Locate the cell with the specified text and output its [x, y] center coordinate. 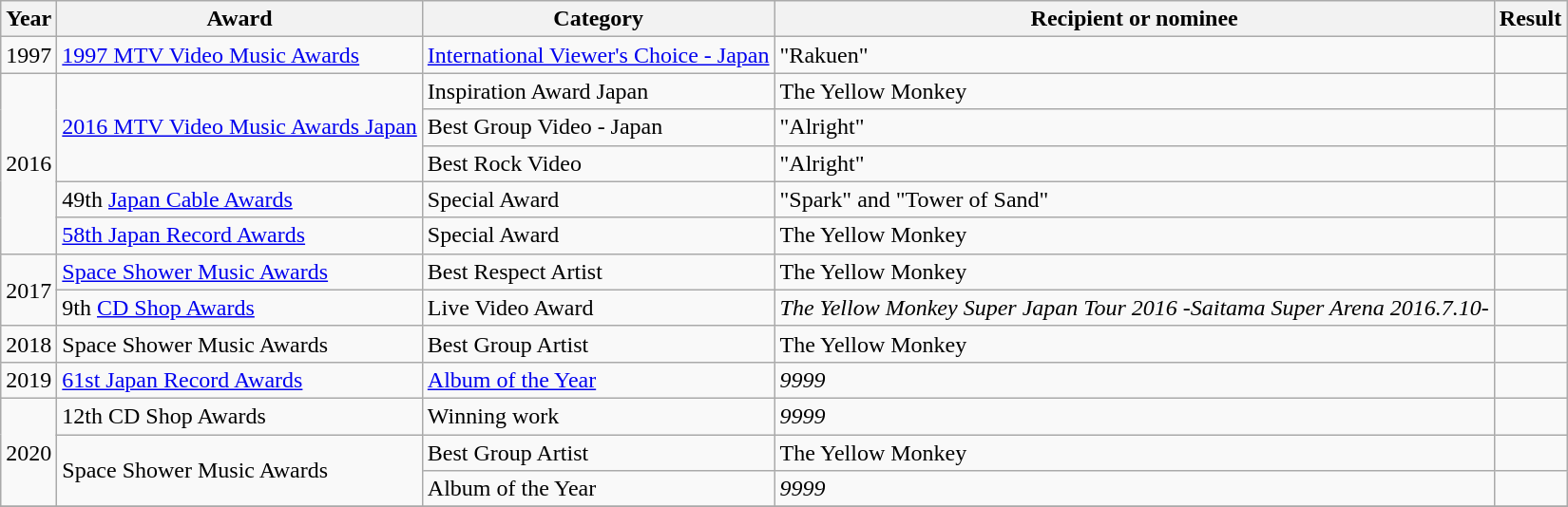
2017 [29, 290]
"Rakuen" [1135, 55]
49th Japan Cable Awards [239, 199]
Best Rock Video [599, 163]
Year [29, 19]
58th Japan Record Awards [239, 235]
12th CD Shop Awards [239, 416]
2020 [29, 452]
Recipient or nominee [1135, 19]
61st Japan Record Awards [239, 380]
9th CD Shop Awards [239, 308]
"Spark" and "Tower of Sand" [1135, 199]
Live Video Award [599, 308]
2016 MTV Video Music Awards Japan [239, 127]
International Viewer's Choice - Japan [599, 55]
2016 [29, 163]
Best Group Video - Japan [599, 127]
1997 [29, 55]
2018 [29, 344]
1997 MTV Video Music Awards [239, 55]
2019 [29, 380]
The Yellow Monkey Super Japan Tour 2016 -Saitama Super Arena 2016.7.10- [1135, 308]
Winning work [599, 416]
Inspiration Award Japan [599, 91]
Best Respect Artist [599, 272]
Award [239, 19]
Result [1530, 19]
Category [599, 19]
